Detect which cell encompasses the target text, then output its (x, y) center coordinate. 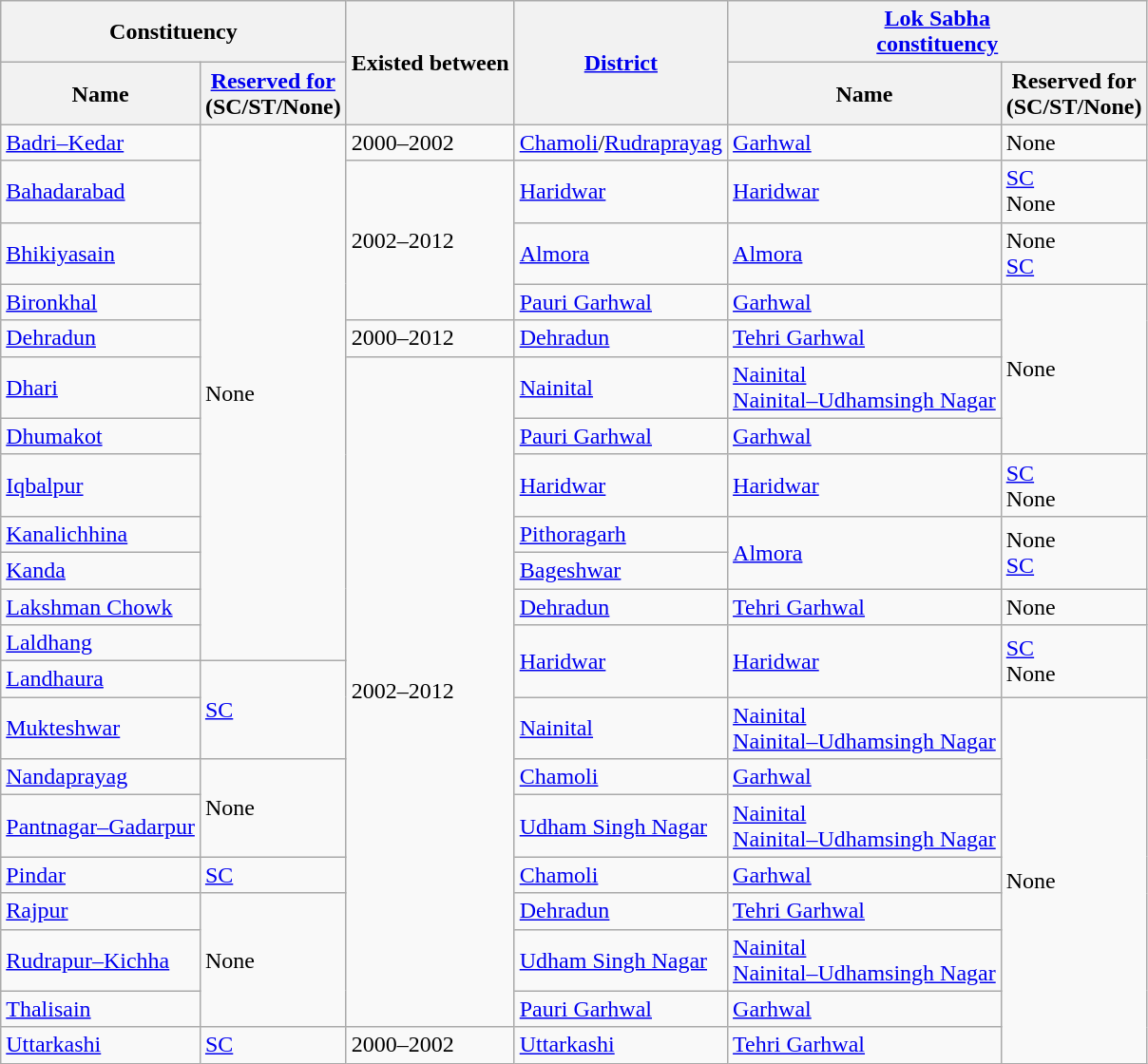
Kanalichhina (101, 534)
Bhikiyasain (101, 253)
2000–2012 (430, 338)
Pantnagar–Gadarpur (101, 826)
Chamoli/Rudraprayag (621, 142)
Bahadarabad (101, 192)
Kanda (101, 570)
Bironkhal (101, 302)
Iqbalpur (101, 484)
Mukteshwar (101, 728)
Nandaprayag (101, 777)
Laldhang (101, 643)
Lok Sabhaconstituency (937, 32)
Existed between (430, 63)
Lakshman Chowk (101, 607)
District (621, 63)
Badri–Kedar (101, 142)
Thalisain (101, 1009)
Rudrapur–Kichha (101, 959)
Pindar (101, 875)
Dhari (101, 388)
Rajpur (101, 911)
Dhumakot (101, 436)
Bageshwar (621, 570)
Constituency (173, 32)
Landhaura (101, 679)
Pithoragarh (621, 534)
